Locate the cell with the specified text and output its (x, y) center coordinate. 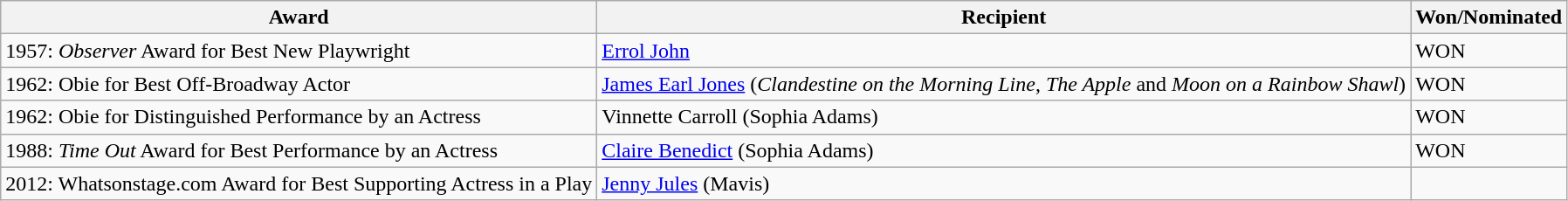
Claire Benedict (Sophia Adams) (1004, 150)
1962: Obie for Distinguished Performance by an Actress (299, 117)
Vinnette Carroll (Sophia Adams) (1004, 117)
Recipient (1004, 17)
Award (299, 17)
1957: Observer Award for Best New Playwright (299, 51)
Errol John (1004, 51)
1962: Obie for Best Off-Broadway Actor (299, 84)
Won/Nominated (1489, 17)
Jenny Jules (Mavis) (1004, 184)
1988: Time Out Award for Best Performance by an Actress (299, 150)
James Earl Jones (Clandestine on the Morning Line, The Apple and Moon on a Rainbow Shawl) (1004, 84)
2012: Whatsonstage.com Award for Best Supporting Actress in a Play (299, 184)
